Locate the cell with the specified text and output its [x, y] center coordinate. 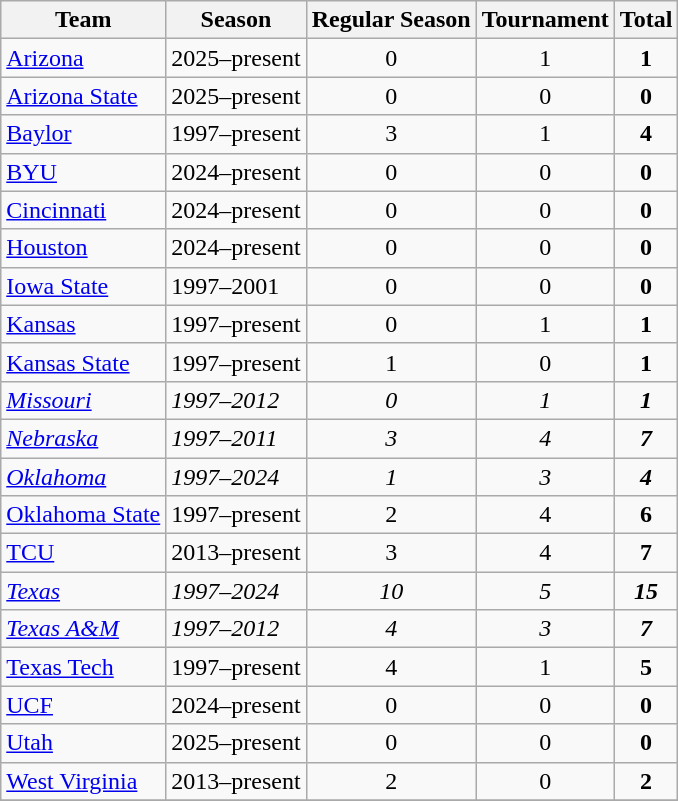
Baylor [84, 134]
TCU [84, 553]
1997–2001 [236, 286]
1997–2011 [236, 438]
Tournament [545, 20]
Nebraska [84, 438]
Arizona State [84, 96]
Oklahoma State [84, 515]
Arizona [84, 58]
Regular Season [391, 20]
10 [391, 591]
Missouri [84, 400]
Utah [84, 743]
15 [646, 591]
UCF [84, 705]
Total [646, 20]
Kansas [84, 324]
West Virginia [84, 781]
Texas A&M [84, 629]
Kansas State [84, 362]
Texas Tech [84, 667]
Texas [84, 591]
Oklahoma [84, 477]
Iowa State [84, 286]
Houston [84, 248]
Team [84, 20]
BYU [84, 172]
6 [646, 515]
Season [236, 20]
Cincinnati [84, 210]
